Output the (x, y) coordinate of the center of the cell containing the given text.  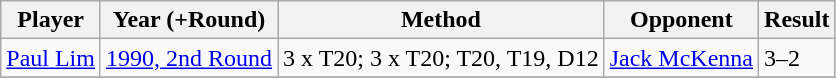
Jack McKenna (681, 58)
1990, 2nd Round (188, 58)
Paul Lim (51, 58)
Opponent (681, 20)
Method (442, 20)
Player (51, 20)
3 x T20; 3 x T20; T20, T19, D12 (442, 58)
Year (+Round) (188, 20)
Result (797, 20)
3–2 (797, 58)
